Capture the cell that displays the provided text and extract its (X, Y) central coordinate. 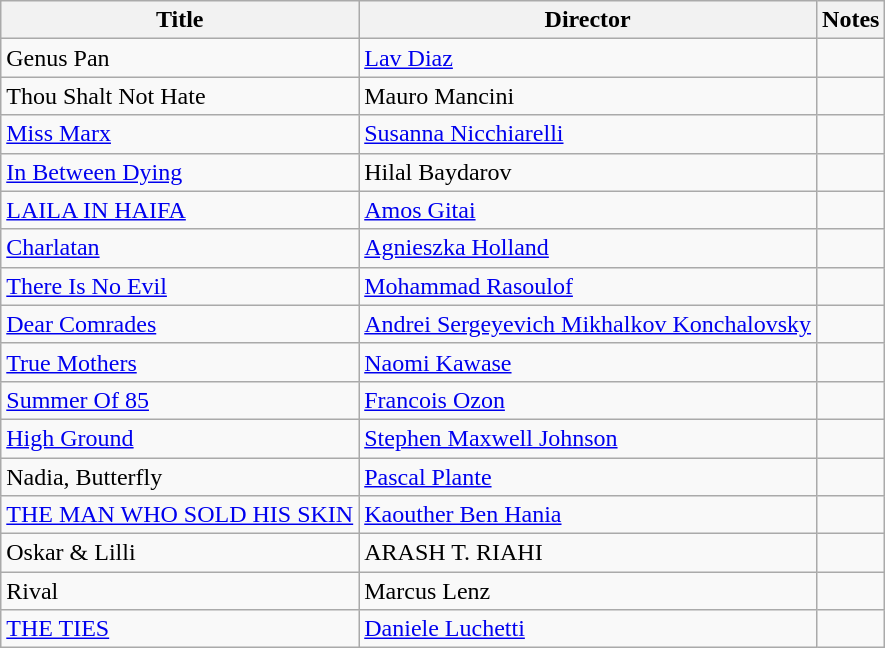
High Ground (180, 438)
THE TIES (180, 629)
Charlatan (180, 248)
Title (180, 20)
Rival (180, 591)
Notes (851, 20)
Francois Ozon (588, 400)
Kaouther Ben Hania (588, 515)
Dear Comrades (180, 324)
True Mothers (180, 362)
Nadia, Butterfly (180, 477)
Miss Marx (180, 134)
Stephen Maxwell Johnson (588, 438)
Oskar & Lilli (180, 553)
Lav Diaz (588, 58)
In Between Dying (180, 172)
Thou Shalt Not Hate (180, 96)
Mohammad Rasoulof (588, 286)
LAILA IN HAIFA (180, 210)
Susanna Nicchiarelli (588, 134)
Genus Pan (180, 58)
Amos Gitai (588, 210)
Naomi Kawase (588, 362)
There Is No Evil (180, 286)
Daniele Luchetti (588, 629)
Pascal Plante (588, 477)
Andrei Sergeyevich Mikhalkov Konchalovsky (588, 324)
Summer Of 85 (180, 400)
ARASH T. RIAHI (588, 553)
Marcus Lenz (588, 591)
Director (588, 20)
Agnieszka Holland (588, 248)
Mauro Mancini (588, 96)
Hilal Baydarov (588, 172)
THE MAN WHO SOLD HIS SKIN (180, 515)
